Return the (X, Y) coordinate for the center point of the cell that contains the specified text.  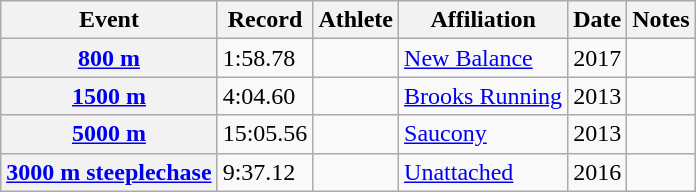
Brooks Running (484, 96)
15:05.56 (265, 134)
Date (598, 20)
Affiliation (484, 20)
5000 m (109, 134)
2017 (598, 58)
9:37.12 (265, 172)
Event (109, 20)
Unattached (484, 172)
4:04.60 (265, 96)
Saucony (484, 134)
Record (265, 20)
1:58.78 (265, 58)
3000 m steeplechase (109, 172)
Notes (661, 20)
New Balance (484, 58)
800 m (109, 58)
2016 (598, 172)
1500 m (109, 96)
Athlete (356, 20)
